Return (X, Y) of the center of cell containing provided text 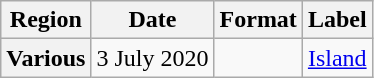
Island (337, 58)
Date (152, 20)
Label (337, 20)
Region (46, 20)
3 July 2020 (152, 58)
Various (46, 58)
Format (258, 20)
